Locate the cell with the specified text and output its (x, y) center coordinate. 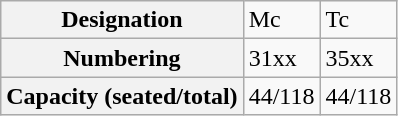
Numbering (122, 58)
Tc (358, 20)
Mc (282, 20)
35xx (358, 58)
31xx (282, 58)
Capacity (seated/total) (122, 96)
Designation (122, 20)
